Pinpoint the cell where the given text exists, returning its [X, Y] midpoint coordinate. 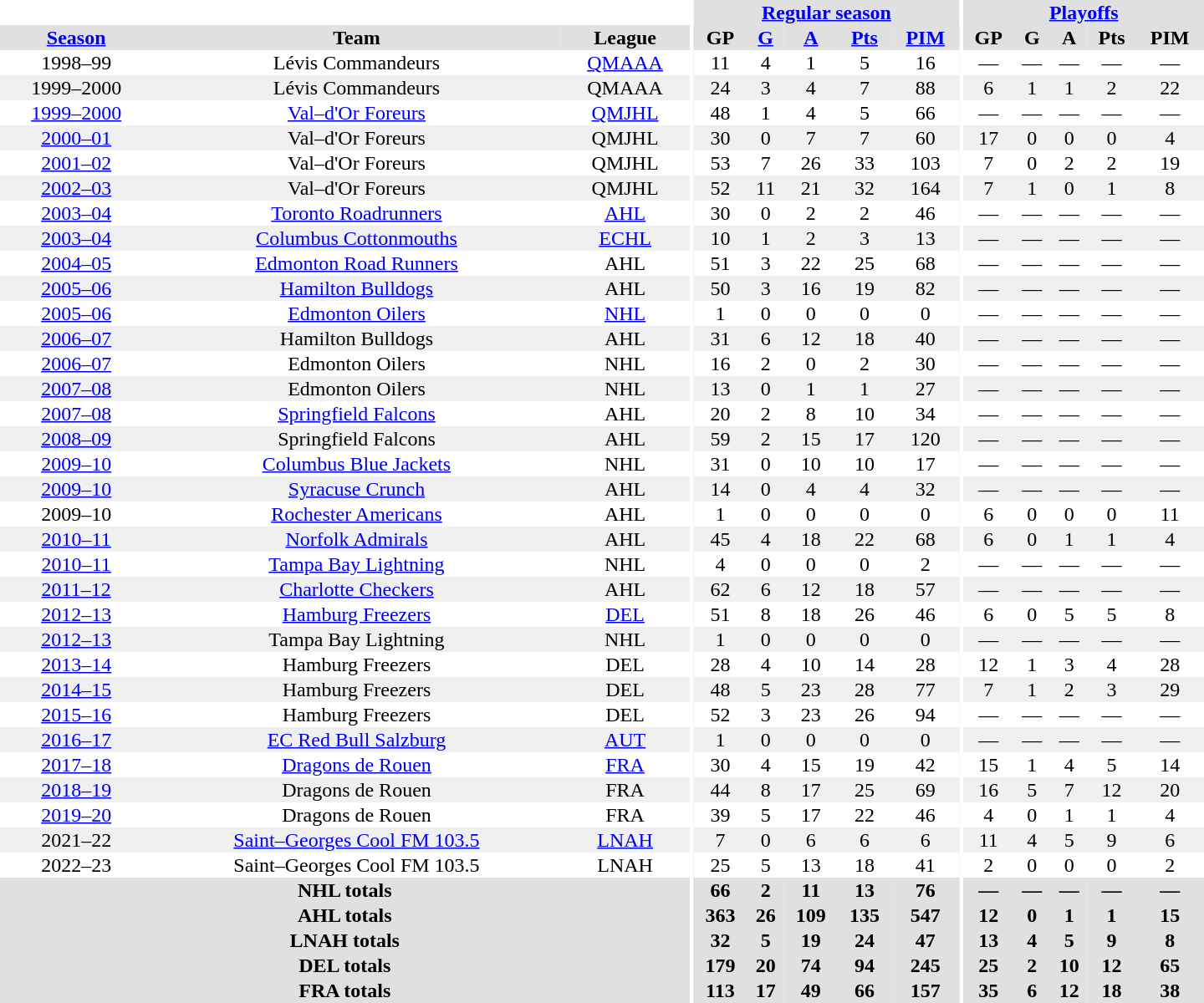
59 [720, 439]
39 [720, 815]
164 [926, 188]
62 [720, 589]
33 [865, 163]
2015–16 [76, 715]
2000–01 [76, 138]
27 [926, 389]
120 [926, 439]
Syracuse Crunch [356, 489]
Regular season [826, 13]
76 [926, 890]
2022–23 [76, 865]
Team [356, 38]
ECHL [625, 238]
1998–99 [76, 63]
2004–05 [76, 263]
157 [926, 990]
57 [926, 589]
35 [988, 990]
2021–22 [76, 840]
Charlotte Checkers [356, 589]
NHL totals [344, 890]
109 [811, 915]
179 [720, 965]
2008–09 [76, 439]
Season [76, 38]
2013–14 [76, 664]
42 [926, 765]
LNAH totals [344, 940]
41 [926, 865]
47 [926, 940]
21 [811, 188]
245 [926, 965]
Playoffs [1084, 13]
AUT [625, 740]
38 [1170, 990]
44 [720, 790]
FRA totals [344, 990]
74 [811, 965]
363 [720, 915]
113 [720, 990]
69 [926, 790]
135 [865, 915]
65 [1170, 965]
Columbus Cottonmouths [356, 238]
Rochester Americans [356, 514]
Edmonton Road Runners [356, 263]
2016–17 [76, 740]
45 [720, 539]
82 [926, 288]
League [625, 38]
2001–02 [76, 163]
Columbus Blue Jackets [356, 464]
77 [926, 690]
2011–12 [76, 589]
AHL totals [344, 915]
40 [926, 339]
50 [720, 288]
34 [926, 414]
49 [811, 990]
103 [926, 163]
2002–03 [76, 188]
53 [720, 163]
EC Red Bull Salzburg [356, 740]
2019–20 [76, 815]
547 [926, 915]
88 [926, 88]
29 [1170, 690]
2018–19 [76, 790]
60 [926, 138]
DEL totals [344, 965]
Norfolk Admirals [356, 539]
2017–18 [76, 765]
2014–15 [76, 690]
Toronto Roadrunners [356, 213]
